Output the [x, y] coordinate of the center of the cell containing the given text.  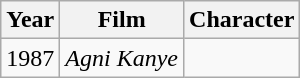
1987 [30, 58]
Agni Kanye [122, 58]
Year [30, 20]
Character [242, 20]
Film [122, 20]
